Locate the cell with the specified text and output its (x, y) center coordinate. 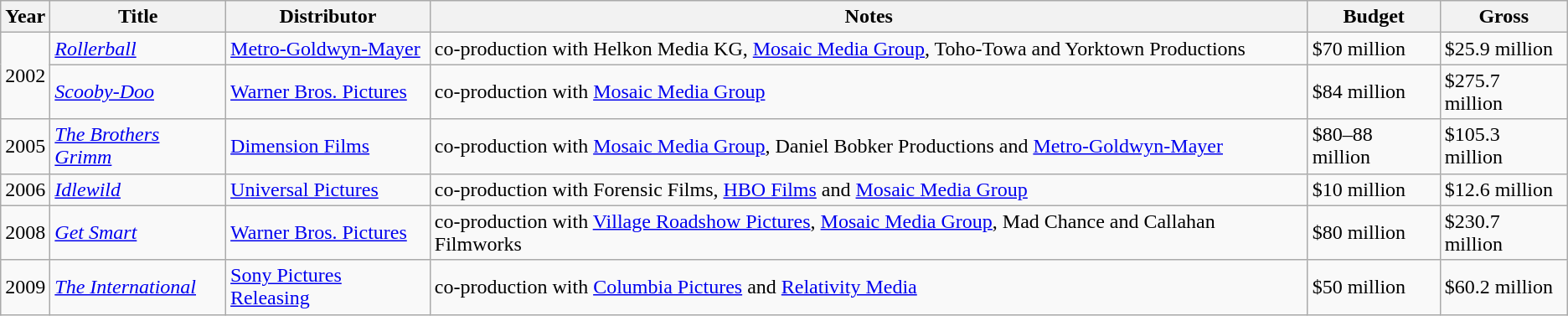
co-production with Forensic Films, HBO Films and Mosaic Media Group (869, 189)
Title (138, 17)
$80–88 million (1374, 146)
Universal Pictures (328, 189)
$50 million (1374, 287)
2005 (25, 146)
co-production with Village Roadshow Pictures, Mosaic Media Group, Mad Chance and Callahan Filmworks (869, 233)
co-production with Helkon Media KG, Mosaic Media Group, Toho-Towa and Yorktown Productions (869, 49)
$10 million (1374, 189)
Idlewild (138, 189)
Year (25, 17)
$70 million (1374, 49)
2009 (25, 287)
$80 million (1374, 233)
Budget (1374, 17)
Sony Pictures Releasing (328, 287)
Get Smart (138, 233)
The International (138, 287)
Rollerball (138, 49)
co-production with Mosaic Media Group, Daniel Bobker Productions and Metro-Goldwyn-Mayer (869, 146)
Metro-Goldwyn-Mayer (328, 49)
co-production with Columbia Pictures and Relativity Media (869, 287)
co-production with Mosaic Media Group (869, 92)
The Brothers Grimm (138, 146)
2002 (25, 75)
$12.6 million (1504, 189)
Dimension Films (328, 146)
$105.3 million (1504, 146)
$275.7 million (1504, 92)
Distributor (328, 17)
$60.2 million (1504, 287)
2008 (25, 233)
Notes (869, 17)
2006 (25, 189)
Gross (1504, 17)
$230.7 million (1504, 233)
Scooby-Doo (138, 92)
$25.9 million (1504, 49)
$84 million (1374, 92)
